Provide the (X, Y) coordinate of the cell's center where the given text is located.  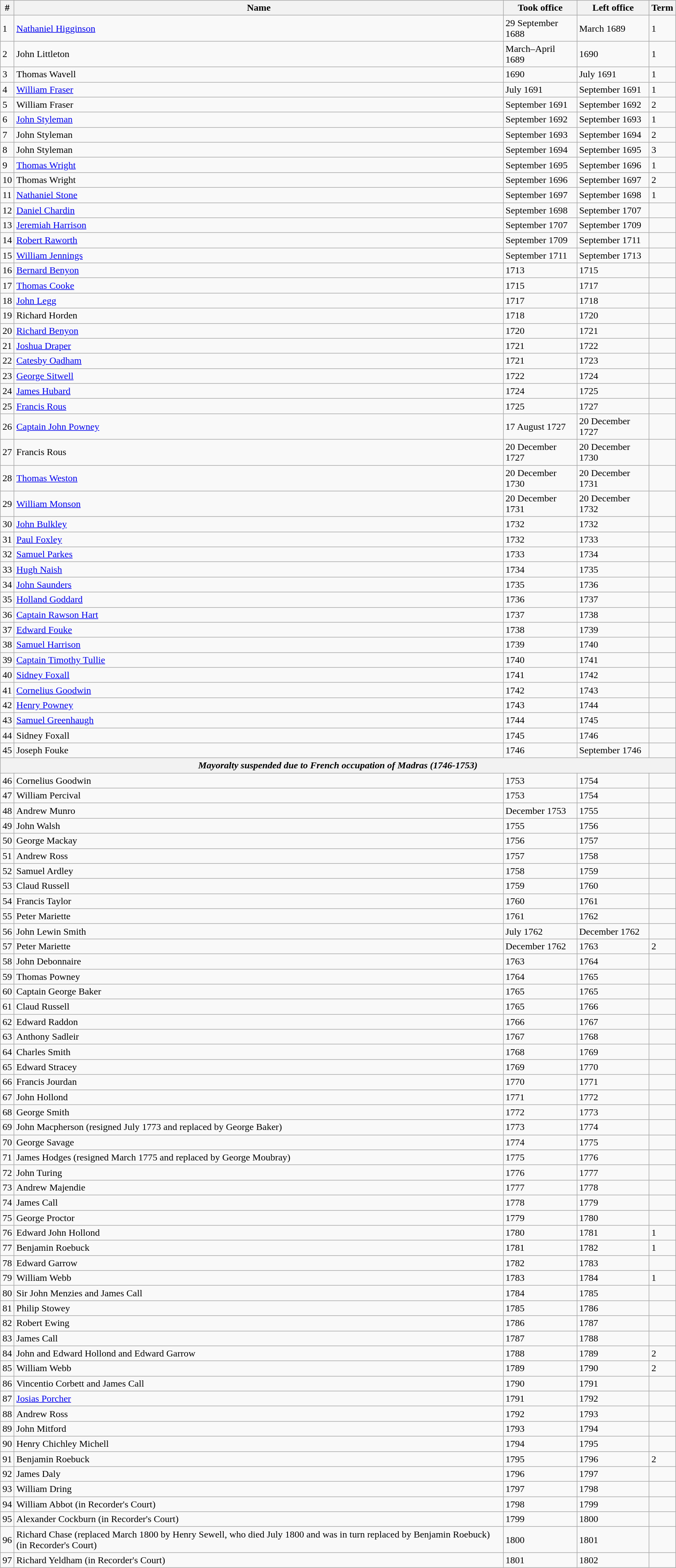
John Bulkley (259, 524)
77 (7, 1248)
Took office (540, 8)
Philip Stowey (259, 1308)
8 (7, 150)
18 (7, 301)
1713 (540, 271)
Thomas Wavell (259, 74)
Term (662, 8)
17 August 1727 (540, 426)
John Mitford (259, 1429)
46 (7, 781)
William Abbot (in Recorder's Court) (259, 1504)
33 (7, 570)
Sir John Menzies and James Call (259, 1293)
87 (7, 1398)
Francis Taylor (259, 901)
Captain Timothy Tullie (259, 660)
9 (7, 165)
52 (7, 871)
William Jennings (259, 255)
96 (7, 1540)
Henry Chichley Michell (259, 1444)
Catesby Oadham (259, 361)
69 (7, 1127)
24 (7, 391)
92 (7, 1474)
29 (7, 504)
91 (7, 1459)
78 (7, 1263)
49 (7, 826)
Captain John Powney (259, 426)
Alexander Cockburn (in Recorder's Court) (259, 1519)
Samuel Greenhaugh (259, 720)
12 (7, 210)
Francis Jourdan (259, 1082)
William Monson (259, 504)
Edward Stracey (259, 1067)
72 (7, 1172)
Thomas Powney (259, 976)
63 (7, 1037)
40 (7, 675)
90 (7, 1444)
66 (7, 1082)
79 (7, 1278)
36 (7, 615)
Edward Garrow (259, 1263)
20 (7, 331)
William Percival (259, 796)
6 (7, 120)
July 1762 (540, 931)
38 (7, 645)
10 (7, 180)
68 (7, 1112)
5 (7, 105)
John and Edward Hollond and Edward Garrow (259, 1353)
53 (7, 886)
34 (7, 585)
94 (7, 1504)
80 (7, 1293)
Nathaniel Stone (259, 195)
4 (7, 90)
Paul Foxley (259, 539)
Samuel Ardley (259, 871)
85 (7, 1368)
Samuel Harrison (259, 645)
22 (7, 361)
1802 (613, 1560)
35 (7, 600)
George Mackay (259, 841)
Anthony Sadleir (259, 1037)
59 (7, 976)
82 (7, 1323)
61 (7, 1007)
Edward Fouke (259, 630)
86 (7, 1383)
14 (7, 240)
Henry Powney (259, 705)
71 (7, 1157)
11 (7, 195)
83 (7, 1338)
43 (7, 720)
30 (7, 524)
Josias Porcher (259, 1398)
George Proctor (259, 1218)
Richard Chase (replaced March 1800 by Henry Sewell, who died July 1800 and was in turn replaced by Benjamin Roebuck) (in Recorder's Court) (259, 1540)
97 (7, 1560)
Bernard Benyon (259, 271)
84 (7, 1353)
John Lewin Smith (259, 931)
27 (7, 452)
74 (7, 1202)
Edward John Hollond (259, 1233)
67 (7, 1097)
Left office (613, 8)
37 (7, 630)
John Legg (259, 301)
54 (7, 901)
60 (7, 992)
Mayoralty suspended due to French occupation of Madras (1746-1753) (338, 766)
42 (7, 705)
George Savage (259, 1142)
James Hodges (resigned March 1775 and replaced by George Moubray) (259, 1157)
56 (7, 931)
76 (7, 1233)
Joshua Draper (259, 346)
Andrew Majendie (259, 1187)
51 (7, 856)
Richard Benyon (259, 331)
Edward Raddon (259, 1022)
Name (259, 8)
John Hollond (259, 1097)
Joseph Fouke (259, 751)
John Walsh (259, 826)
John Debonnaire (259, 961)
44 (7, 735)
Nathaniel Higginson (259, 29)
31 (7, 539)
57 (7, 946)
55 (7, 916)
George Smith (259, 1112)
28 (7, 478)
Hugh Naish (259, 570)
26 (7, 426)
James Hubard (259, 391)
Charles Smith (259, 1052)
Holland Goddard (259, 600)
1723 (613, 361)
23 (7, 376)
21 (7, 346)
17 (7, 286)
70 (7, 1142)
Vincentio Corbett and James Call (259, 1383)
December 1753 (540, 811)
John Littleton (259, 54)
7 (7, 135)
Richard Yeldham (in Recorder's Court) (259, 1560)
September 1713 (613, 255)
93 (7, 1489)
58 (7, 961)
48 (7, 811)
Robert Ewing (259, 1323)
19 (7, 316)
March 1689 (613, 29)
81 (7, 1308)
29 September 1688 (540, 29)
Robert Raworth (259, 240)
20 December 1732 (613, 504)
1727 (613, 406)
39 (7, 660)
James Daly (259, 1474)
75 (7, 1218)
15 (7, 255)
89 (7, 1429)
41 (7, 690)
John Macpherson (resigned July 1773 and replaced by George Baker) (259, 1127)
73 (7, 1187)
Captain George Baker (259, 992)
William Dring (259, 1489)
Jeremiah Harrison (259, 225)
Captain Rawson Hart (259, 615)
45 (7, 751)
George Sitwell (259, 376)
47 (7, 796)
March–April 1689 (540, 54)
John Turing (259, 1172)
Daniel Chardin (259, 210)
Thomas Cooke (259, 286)
16 (7, 271)
13 (7, 225)
1762 (613, 916)
62 (7, 1022)
50 (7, 841)
25 (7, 406)
Andrew Munro (259, 811)
John Saunders (259, 585)
September 1746 (613, 751)
Samuel Parkes (259, 554)
# (7, 8)
95 (7, 1519)
88 (7, 1414)
65 (7, 1067)
64 (7, 1052)
Thomas Weston (259, 478)
Richard Horden (259, 316)
32 (7, 554)
